Capture the cell that displays the provided text and extract its [x, y] central coordinate. 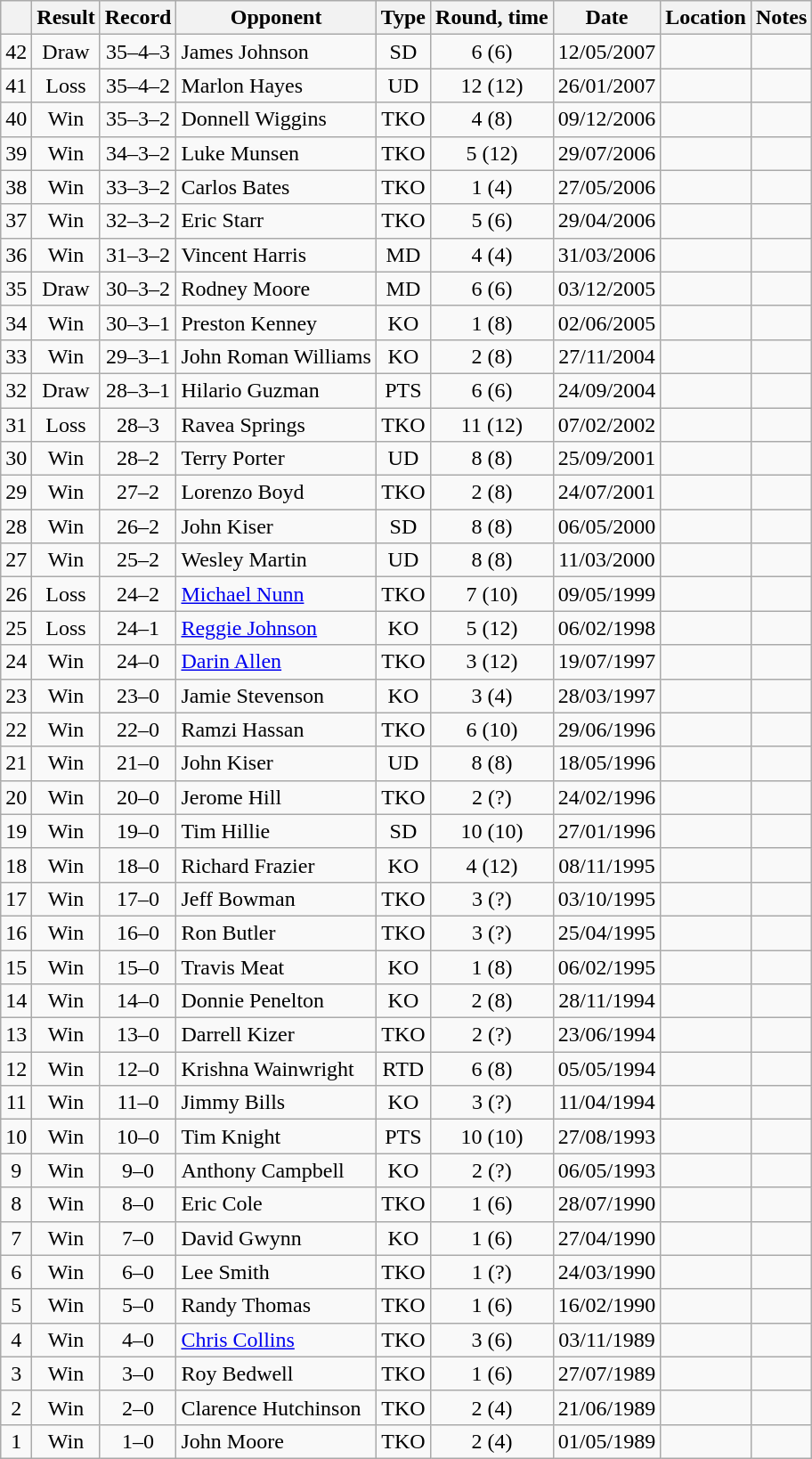
Michael Nunn [276, 594]
29–3–1 [138, 356]
32 [16, 390]
06/05/1993 [606, 1170]
25/04/1995 [606, 933]
29/06/1996 [606, 729]
23–0 [138, 696]
09/05/1999 [606, 594]
2 [16, 1407]
1 (?) [492, 1272]
28–3–1 [138, 390]
1–0 [138, 1441]
39 [16, 153]
02/06/2005 [606, 322]
24–2 [138, 594]
Jamie Stevenson [276, 696]
Notes [781, 18]
Wesley Martin [276, 560]
12–0 [138, 1069]
Jeff Bowman [276, 899]
3 (4) [492, 696]
27 [16, 560]
23 [16, 696]
Tim Knight [276, 1137]
Chris Collins [276, 1340]
Terry Porter [276, 459]
17 [16, 899]
Preston Kenney [276, 322]
16/02/1990 [606, 1306]
6 (10) [492, 729]
25 [16, 628]
Vincent Harris [276, 255]
9–0 [138, 1170]
07/02/2002 [606, 425]
Randy Thomas [276, 1306]
Record [138, 18]
28–2 [138, 459]
21/06/1989 [606, 1407]
David Gwynn [276, 1238]
Darin Allen [276, 662]
29/04/2006 [606, 221]
35–3–2 [138, 119]
27/05/2006 [606, 187]
41 [16, 86]
40 [16, 119]
34 [16, 322]
24–1 [138, 628]
13–0 [138, 1035]
Lee Smith [276, 1272]
Ron Butler [276, 933]
21 [16, 763]
14–0 [138, 1001]
05/05/1994 [606, 1069]
15 [16, 966]
Roy Bedwell [276, 1373]
6 [16, 1272]
33 [16, 356]
17–0 [138, 899]
42 [16, 52]
Luke Munsen [276, 153]
27/01/1996 [606, 831]
31/03/2006 [606, 255]
22 [16, 729]
1 (4) [492, 187]
20 [16, 797]
7–0 [138, 1238]
James Johnson [276, 52]
Round, time [492, 18]
31 [16, 425]
06/02/1995 [606, 966]
Lorenzo Boyd [276, 493]
06/02/1998 [606, 628]
28 [16, 526]
12 (12) [492, 86]
7 [16, 1238]
37 [16, 221]
26/01/2007 [606, 86]
16–0 [138, 933]
Rodney Moore [276, 289]
35–4–2 [138, 86]
32–3–2 [138, 221]
4 (12) [492, 865]
Anthony Campbell [276, 1170]
5 (6) [492, 221]
Opponent [276, 18]
Reggie Johnson [276, 628]
Carlos Bates [276, 187]
19/07/1997 [606, 662]
4 (4) [492, 255]
11/03/2000 [606, 560]
Hilario Guzman [276, 390]
18/05/1996 [606, 763]
24 [16, 662]
11–0 [138, 1103]
3 [16, 1373]
1 [16, 1441]
16 [16, 933]
30–3–1 [138, 322]
26 [16, 594]
08/11/1995 [606, 865]
25–2 [138, 560]
33–3–2 [138, 187]
22–0 [138, 729]
28/07/1990 [606, 1204]
38 [16, 187]
27/08/1993 [606, 1137]
Result [66, 18]
24/02/1996 [606, 797]
John Roman Williams [276, 356]
09/12/2006 [606, 119]
Darrell Kizer [276, 1035]
5 [16, 1306]
12/05/2007 [606, 52]
4 (8) [492, 119]
18 [16, 865]
2–0 [138, 1407]
8–0 [138, 1204]
John Moore [276, 1441]
6 (8) [492, 1069]
19 [16, 831]
3 (12) [492, 662]
Eric Cole [276, 1204]
28/11/1994 [606, 1001]
Jimmy Bills [276, 1103]
24/03/1990 [606, 1272]
19–0 [138, 831]
Donnie Penelton [276, 1001]
35–4–3 [138, 52]
28/03/1997 [606, 696]
24/07/2001 [606, 493]
03/10/1995 [606, 899]
6–0 [138, 1272]
Marlon Hayes [276, 86]
Ramzi Hassan [276, 729]
Location [706, 18]
14 [16, 1001]
4 [16, 1340]
21–0 [138, 763]
23/06/1994 [606, 1035]
RTD [402, 1069]
Travis Meat [276, 966]
Richard Frazier [276, 865]
27–2 [138, 493]
11 [16, 1103]
5–0 [138, 1306]
11/04/1994 [606, 1103]
35 [16, 289]
18–0 [138, 865]
27/07/1989 [606, 1373]
30–3–2 [138, 289]
12 [16, 1069]
Eric Starr [276, 221]
28–3 [138, 425]
06/05/2000 [606, 526]
Type [402, 18]
7 (10) [492, 594]
Date [606, 18]
Donnell Wiggins [276, 119]
26–2 [138, 526]
25/09/2001 [606, 459]
31–3–2 [138, 255]
Krishna Wainwright [276, 1069]
4–0 [138, 1340]
27/04/1990 [606, 1238]
15–0 [138, 966]
29 [16, 493]
36 [16, 255]
8 [16, 1204]
29/07/2006 [606, 153]
13 [16, 1035]
Ravea Springs [276, 425]
3 (6) [492, 1340]
01/05/1989 [606, 1441]
9 [16, 1170]
Tim Hillie [276, 831]
10–0 [138, 1137]
24–0 [138, 662]
30 [16, 459]
34–3–2 [138, 153]
27/11/2004 [606, 356]
24/09/2004 [606, 390]
11 (12) [492, 425]
Jerome Hill [276, 797]
03/11/1989 [606, 1340]
Clarence Hutchinson [276, 1407]
03/12/2005 [606, 289]
20–0 [138, 797]
3–0 [138, 1373]
10 [16, 1137]
